Capture the cell that displays the provided text and extract its (X, Y) central coordinate. 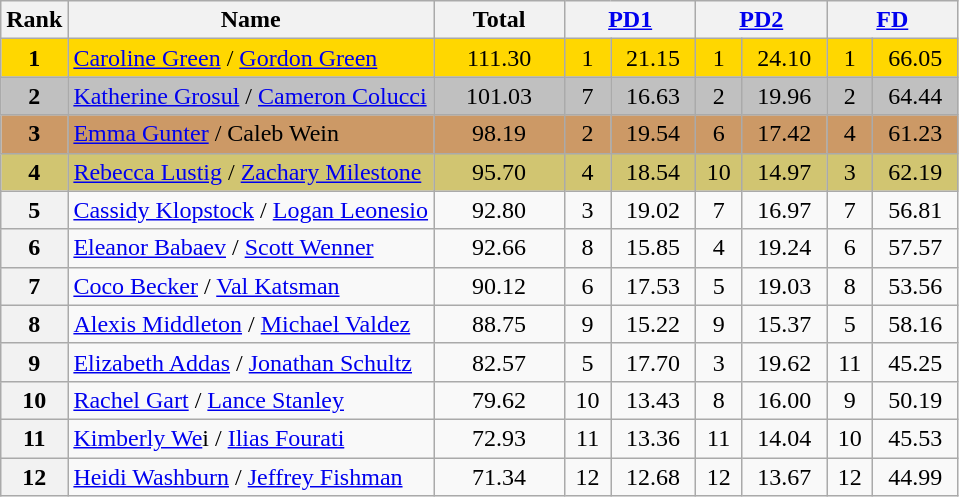
57.57 (916, 248)
19.96 (784, 96)
Rachel Gart / Lance Stanley (251, 400)
90.12 (500, 286)
Eleanor Babaev / Scott Wenner (251, 248)
64.44 (916, 96)
Cassidy Klopstock / Logan Leonesio (251, 210)
79.62 (500, 400)
13.67 (784, 477)
71.34 (500, 477)
19.54 (654, 134)
66.05 (916, 58)
72.93 (500, 438)
111.30 (500, 58)
19.24 (784, 248)
92.80 (500, 210)
19.62 (784, 362)
18.54 (654, 172)
88.75 (500, 324)
Total (500, 20)
62.19 (916, 172)
Caroline Green / Gordon Green (251, 58)
45.53 (916, 438)
101.03 (500, 96)
44.99 (916, 477)
Katherine Grosul / Cameron Colucci (251, 96)
50.19 (916, 400)
12.68 (654, 477)
95.70 (500, 172)
19.02 (654, 210)
Kimberly Wei / Ilias Fourati (251, 438)
13.36 (654, 438)
13.43 (654, 400)
92.66 (500, 248)
PD1 (630, 20)
19.03 (784, 286)
FD (892, 20)
17.53 (654, 286)
14.97 (784, 172)
16.63 (654, 96)
PD2 (762, 20)
Coco Becker / Val Katsman (251, 286)
Elizabeth Addas / Jonathan Schultz (251, 362)
Rank (34, 20)
Alexis Middleton / Michael Valdez (251, 324)
Heidi Washburn / Jeffrey Fishman (251, 477)
15.22 (654, 324)
98.19 (500, 134)
58.16 (916, 324)
Rebecca Lustig / Zachary Milestone (251, 172)
Emma Gunter / Caleb Wein (251, 134)
14.04 (784, 438)
15.85 (654, 248)
24.10 (784, 58)
Name (251, 20)
56.81 (916, 210)
53.56 (916, 286)
17.42 (784, 134)
82.57 (500, 362)
16.00 (784, 400)
45.25 (916, 362)
16.97 (784, 210)
17.70 (654, 362)
15.37 (784, 324)
61.23 (916, 134)
21.15 (654, 58)
